From the cell containing the given text, extract its center point as (x, y) coordinate. 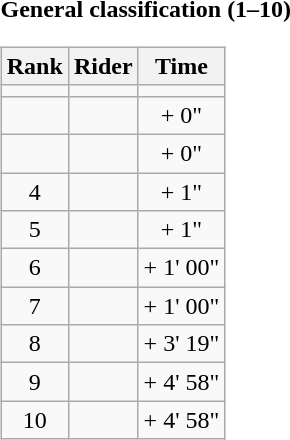
6 (34, 268)
5 (34, 230)
8 (34, 344)
4 (34, 191)
9 (34, 382)
Rider (103, 66)
+ 3' 19" (182, 344)
10 (34, 420)
Time (182, 66)
Rank (34, 66)
7 (34, 306)
